Detect which cell encompasses the target text, then output its [x, y] center coordinate. 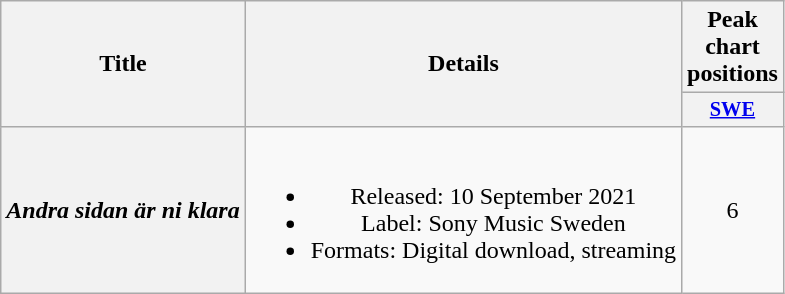
Released: 10 September 2021Label: Sony Music SwedenFormats: Digital download, streaming [463, 210]
Title [123, 64]
Peak chart positions [733, 47]
Andra sidan är ni klara [123, 210]
Details [463, 64]
SWE [733, 110]
6 [733, 210]
